Scan for the cell matching the given text and deliver its (x, y) coordinate at center. 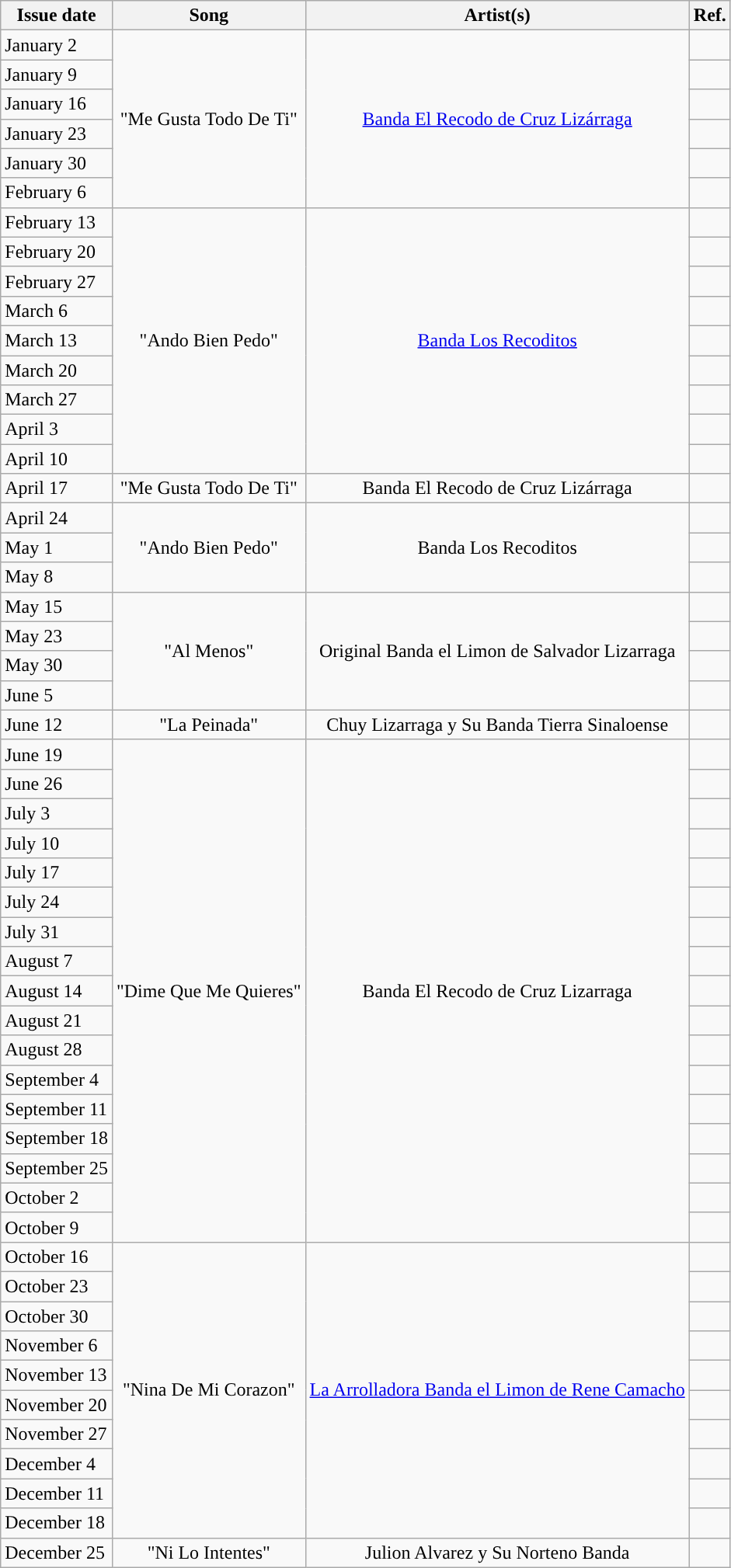
April 24 (57, 518)
December 18 (57, 1523)
October 2 (57, 1198)
July 3 (57, 813)
April 10 (57, 459)
December 4 (57, 1464)
Banda El Recodo de Cruz Lizarraga (497, 991)
August 7 (57, 961)
March 20 (57, 370)
Song (208, 16)
January 16 (57, 104)
November 6 (57, 1346)
January 23 (57, 134)
June 19 (57, 754)
July 24 (57, 902)
"Al Menos" (208, 651)
February 27 (57, 281)
Julion Alvarez y Su Norteno Banda (497, 1552)
October 9 (57, 1227)
February 20 (57, 252)
January 30 (57, 163)
August 14 (57, 991)
"Dime Que Me Quieres" (208, 991)
Original Banda el Limon de Salvador Lizarraga (497, 651)
June 12 (57, 725)
September 25 (57, 1168)
"Nina De Mi Corazon" (208, 1390)
"La Peinada" (208, 725)
February 6 (57, 193)
July 31 (57, 932)
January 9 (57, 75)
March 6 (57, 311)
August 21 (57, 1020)
Artist(s) (497, 16)
September 4 (57, 1080)
June 26 (57, 784)
May 8 (57, 577)
September 18 (57, 1139)
May 30 (57, 666)
April 3 (57, 429)
October 23 (57, 1286)
February 13 (57, 222)
La Arrolladora Banda el Limon de Rene Camacho (497, 1390)
Ref. (710, 16)
November 20 (57, 1405)
August 28 (57, 1050)
April 17 (57, 488)
December 25 (57, 1552)
March 27 (57, 400)
January 2 (57, 45)
July 10 (57, 843)
Chuy Lizarraga y Su Banda Tierra Sinaloense (497, 725)
May 1 (57, 548)
Issue date (57, 16)
September 11 (57, 1109)
July 17 (57, 873)
June 5 (57, 695)
May 23 (57, 636)
October 30 (57, 1316)
"Ni Lo Intentes" (208, 1552)
November 27 (57, 1434)
March 13 (57, 340)
May 15 (57, 607)
November 13 (57, 1375)
October 16 (57, 1257)
December 11 (57, 1493)
